Output the (x, y) coordinate of the center of the cell containing the given text.  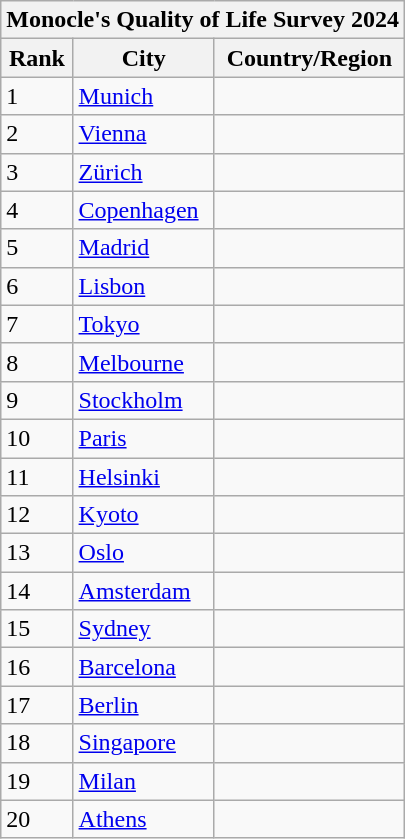
Paris (144, 438)
2 (37, 134)
Munich (144, 96)
6 (37, 286)
9 (37, 400)
15 (37, 629)
1 (37, 96)
Tokyo (144, 324)
Vienna (144, 134)
18 (37, 743)
14 (37, 591)
Oslo (144, 553)
11 (37, 477)
12 (37, 515)
Singapore (144, 743)
19 (37, 781)
Kyoto (144, 515)
3 (37, 172)
16 (37, 667)
Country/Region (309, 58)
Sydney (144, 629)
20 (37, 819)
Melbourne (144, 362)
7 (37, 324)
17 (37, 705)
13 (37, 553)
Monocle's Quality of Life Survey 2024 (203, 20)
Copenhagen (144, 210)
Zürich (144, 172)
5 (37, 248)
4 (37, 210)
Milan (144, 781)
Amsterdam (144, 591)
Athens (144, 819)
Lisbon (144, 286)
Helsinki (144, 477)
10 (37, 438)
Madrid (144, 248)
Stockholm (144, 400)
Rank (37, 58)
Barcelona (144, 667)
8 (37, 362)
Berlin (144, 705)
City (144, 58)
